Search for the cell housing the specified text and yield its (x, y) center coordinate. 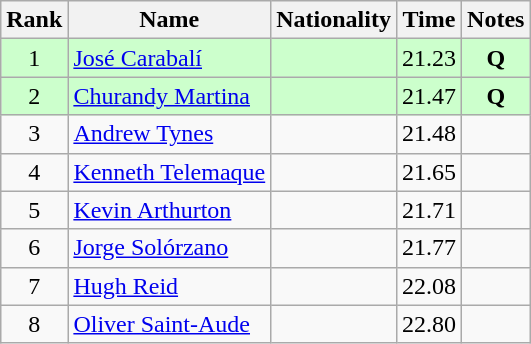
Kenneth Telemaque (170, 172)
Andrew Tynes (170, 134)
Rank (34, 20)
Time (428, 20)
Churandy Martina (170, 96)
21.23 (428, 58)
22.80 (428, 324)
Jorge Solórzano (170, 248)
5 (34, 210)
Name (170, 20)
21.47 (428, 96)
José Carabalí (170, 58)
21.65 (428, 172)
1 (34, 58)
2 (34, 96)
8 (34, 324)
21.77 (428, 248)
7 (34, 286)
Hugh Reid (170, 286)
Kevin Arthurton (170, 210)
Oliver Saint-Aude (170, 324)
6 (34, 248)
21.48 (428, 134)
4 (34, 172)
3 (34, 134)
22.08 (428, 286)
Notes (496, 20)
Nationality (334, 20)
21.71 (428, 210)
